Output the (X, Y) coordinate of the center of the cell containing the given text.  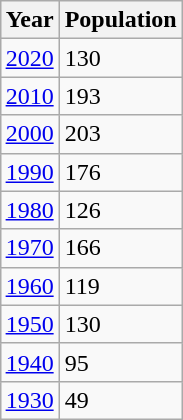
1980 (30, 210)
1970 (30, 248)
1960 (30, 286)
95 (120, 362)
1940 (30, 362)
2020 (30, 58)
166 (120, 248)
119 (120, 286)
Population (120, 20)
126 (120, 210)
1930 (30, 400)
49 (120, 400)
193 (120, 96)
Year (30, 20)
203 (120, 134)
176 (120, 172)
2010 (30, 96)
2000 (30, 134)
1950 (30, 324)
1990 (30, 172)
